Return the (x, y) coordinate for the center point of the cell that contains the specified text.  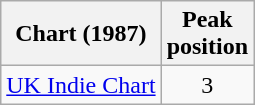
3 (207, 85)
UK Indie Chart (81, 85)
Peakposition (207, 34)
Chart (1987) (81, 34)
